For the text-containing cell, return its midpoint in [x, y] coordinate format. 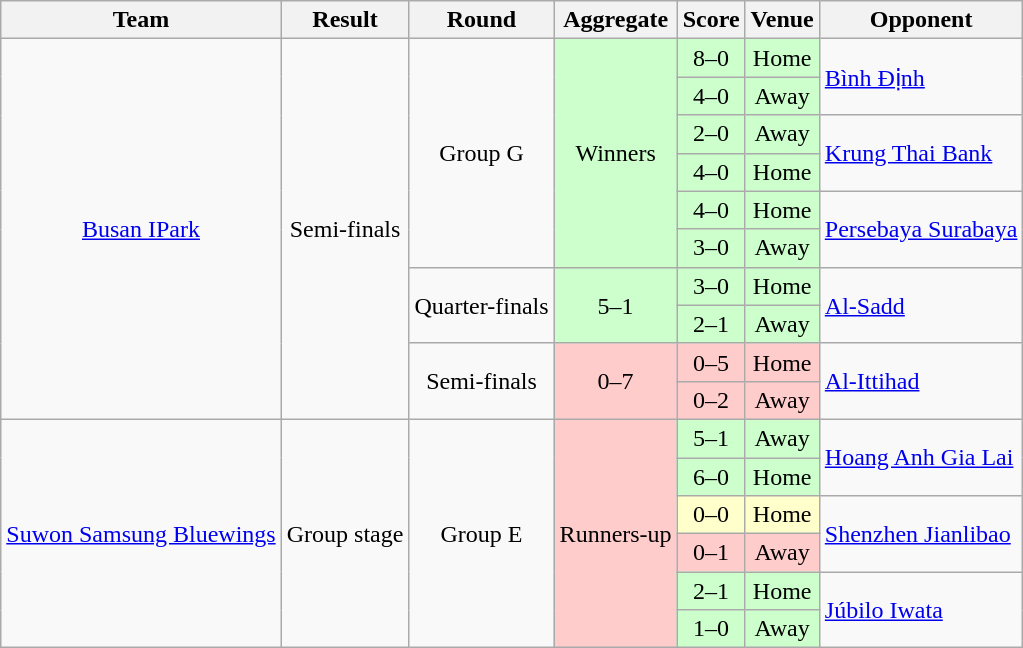
0–1 [711, 553]
Busan IPark [141, 230]
Winners [616, 153]
Aggregate [616, 20]
1–0 [711, 629]
Persebaya Surabaya [921, 229]
Runners-up [616, 533]
0–7 [616, 381]
Group G [482, 153]
Result [345, 20]
Group stage [345, 533]
0–0 [711, 515]
Score [711, 20]
Round [482, 20]
8–0 [711, 58]
Al-Sadd [921, 305]
Group E [482, 533]
Al-Ittihad [921, 381]
Venue [782, 20]
Suwon Samsung Bluewings [141, 533]
Team [141, 20]
6–0 [711, 477]
2–0 [711, 134]
Krung Thai Bank [921, 153]
Shenzhen Jianlibao [921, 534]
Hoang Anh Gia Lai [921, 457]
Opponent [921, 20]
Quarter-finals [482, 305]
Júbilo Iwata [921, 610]
0–5 [711, 362]
0–2 [711, 400]
Bình Định [921, 77]
